Find where the given text appears and provide that cell's center as (x, y) coordinate. 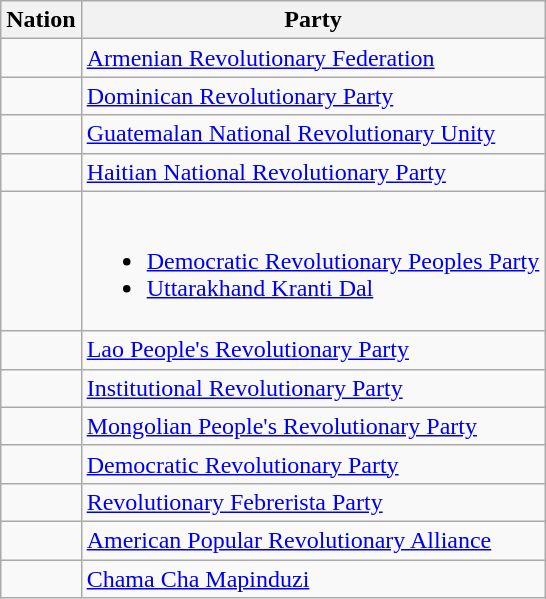
Nation (41, 20)
Party (313, 20)
Chama Cha Mapinduzi (313, 579)
Lao People's Revolutionary Party (313, 350)
Democratic Revolutionary Peoples PartyUttarakhand Kranti Dal (313, 261)
Democratic Revolutionary Party (313, 464)
American Popular Revolutionary Alliance (313, 540)
Haitian National Revolutionary Party (313, 172)
Mongolian People's Revolutionary Party (313, 426)
Institutional Revolutionary Party (313, 388)
Dominican Revolutionary Party (313, 96)
Revolutionary Febrerista Party (313, 502)
Guatemalan National Revolutionary Unity (313, 134)
Armenian Revolutionary Federation (313, 58)
